Search for the cell housing the specified text and yield its [X, Y] center coordinate. 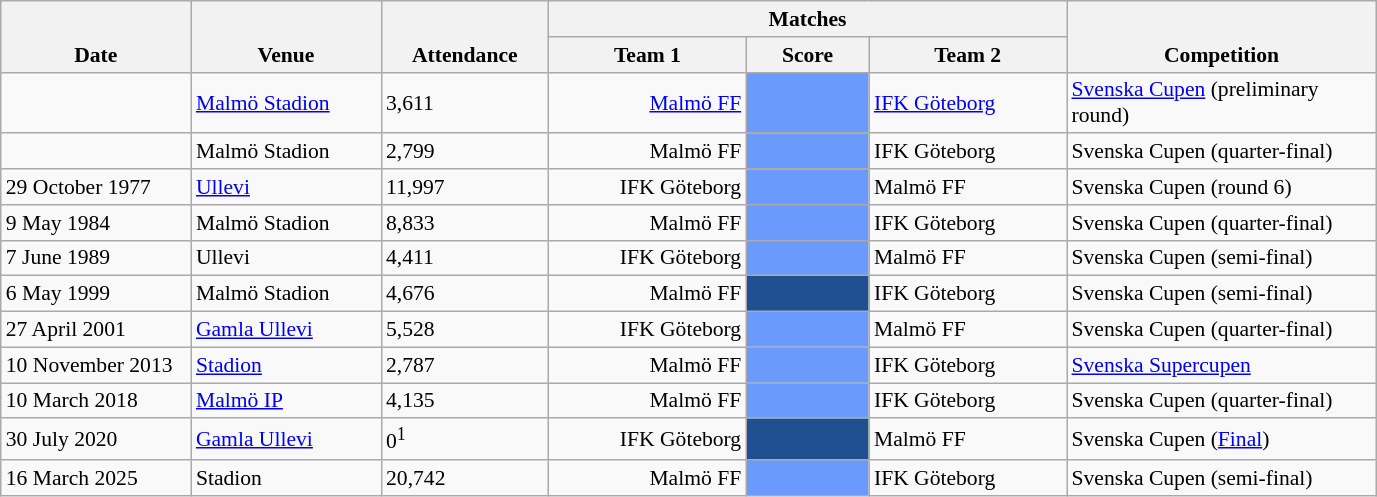
Team 2 [968, 55]
Date [96, 36]
Attendance [465, 36]
Score [808, 55]
4,411 [465, 258]
16 March 2025 [96, 478]
Svenska Supercupen [1221, 365]
2,799 [465, 152]
5,528 [465, 330]
7 June 1989 [96, 258]
Matches [808, 19]
30 July 2020 [96, 440]
Svenska Cupen (round 6) [1221, 187]
9 May 1984 [96, 223]
4,676 [465, 294]
10 November 2013 [96, 365]
29 October 1977 [96, 187]
8,833 [465, 223]
27 April 2001 [96, 330]
10 March 2018 [96, 401]
11,997 [465, 187]
3,611 [465, 102]
Malmö IP [286, 401]
Team 1 [648, 55]
Competition [1221, 36]
Svenska Cupen (Final) [1221, 440]
01 [465, 440]
Venue [286, 36]
2,787 [465, 365]
4,135 [465, 401]
20,742 [465, 478]
Svenska Cupen (preliminary round) [1221, 102]
6 May 1999 [96, 294]
